Capture the cell that displays the provided text and extract its [X, Y] central coordinate. 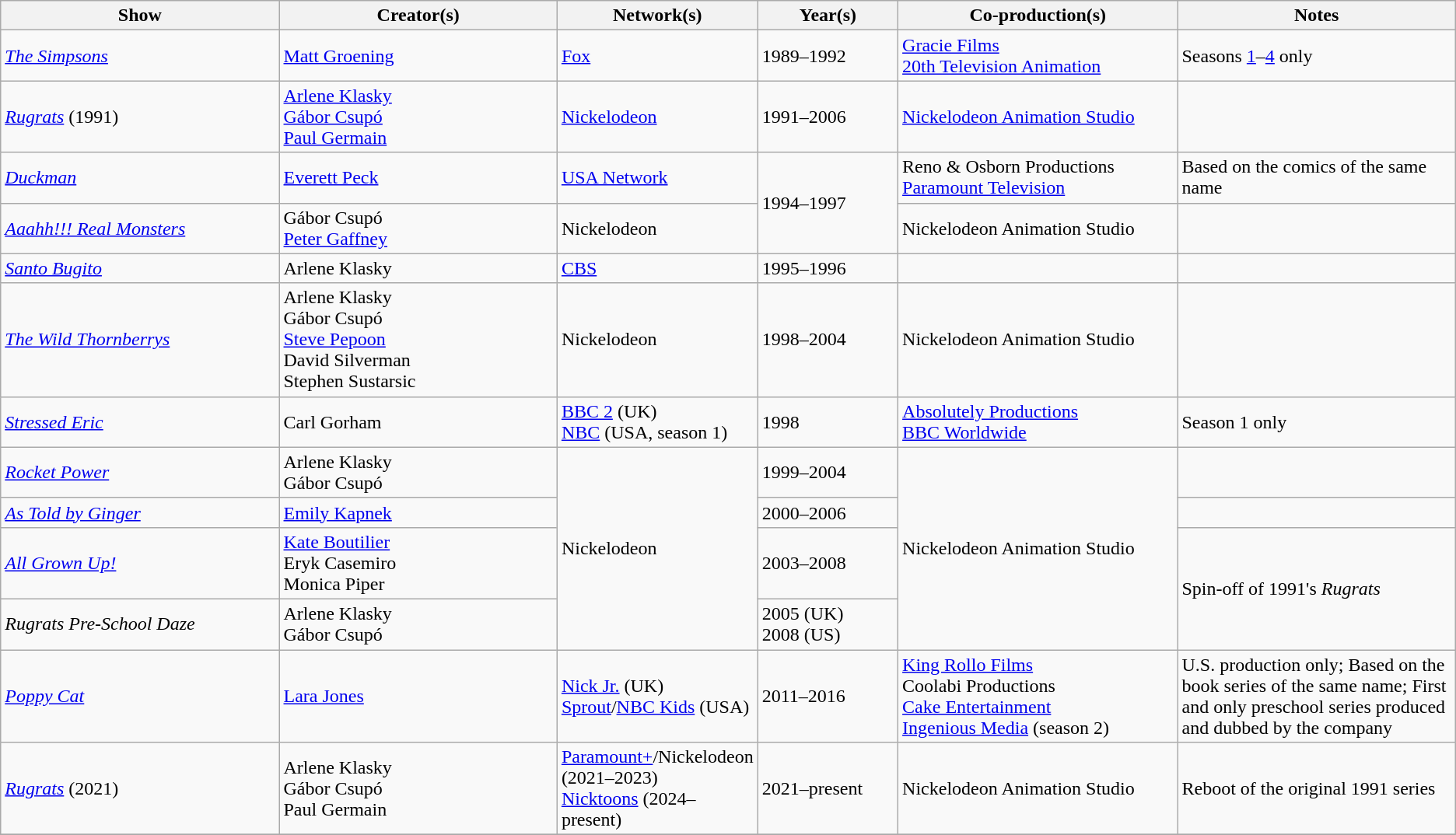
2005 (UK)2008 (US) [828, 624]
1991–2006 [828, 117]
CBS [657, 268]
2000–2006 [828, 512]
Reboot of the original 1991 series [1316, 788]
BBC 2 (UK)NBC (USA, season 1) [657, 421]
Paramount+/Nickelodeon (2021–2023)Nicktoons (2024–present) [657, 788]
Duckman [140, 177]
The Simpsons [140, 56]
Spin-off of 1991's Rugrats [1316, 588]
1989–1992 [828, 56]
Based on the comics of the same name [1316, 177]
1998 [828, 421]
Emily Kapnek [418, 512]
Year(s) [828, 16]
1995–1996 [828, 268]
Rugrats (1991) [140, 117]
Carl Gorham [418, 421]
2021–present [828, 788]
Stressed Eric [140, 421]
2003–2008 [828, 563]
Rugrats Pre-School Daze [140, 624]
1994–1997 [828, 203]
King Rollo FilmsCoolabi ProductionsCake EntertainmentIngenious Media (season 2) [1038, 697]
Season 1 only [1316, 421]
Arlene KlaskyGábor CsupóSteve PepoonDavid SilvermanStephen Sustarsic [418, 340]
1998–2004 [828, 340]
Gracie Films20th Television Animation [1038, 56]
U.S. production only; Based on the book series of the same name; First and only preschool series produced and dubbed by the company [1316, 697]
Matt Groening [418, 56]
As Told by Ginger [140, 512]
Poppy Cat [140, 697]
Co-production(s) [1038, 16]
Creator(s) [418, 16]
Lara Jones [418, 697]
Aaahh!!! Real Monsters [140, 229]
Absolutely ProductionsBBC Worldwide [1038, 421]
All Grown Up! [140, 563]
1999–2004 [828, 473]
Santo Bugito [140, 268]
Show [140, 16]
2011–2016 [828, 697]
Fox [657, 56]
Gábor CsupóPeter Gaffney [418, 229]
Arlene Klasky [418, 268]
Everett Peck [418, 177]
USA Network [657, 177]
Rugrats (2021) [140, 788]
Nick Jr. (UK)Sprout/NBC Kids (USA) [657, 697]
Kate BoutilierEryk CasemiroMonica Piper [418, 563]
Network(s) [657, 16]
The Wild Thornberrys [140, 340]
Notes [1316, 16]
Seasons 1–4 only [1316, 56]
Reno & Osborn ProductionsParamount Television [1038, 177]
Rocket Power [140, 473]
